Pinpoint the cell where the given text exists, returning its [X, Y] midpoint coordinate. 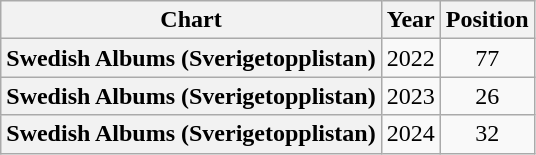
26 [487, 96]
Year [410, 20]
Position [487, 20]
77 [487, 58]
2024 [410, 134]
32 [487, 134]
2023 [410, 96]
2022 [410, 58]
Chart [191, 20]
